Detect which cell encompasses the target text, then output its [x, y] center coordinate. 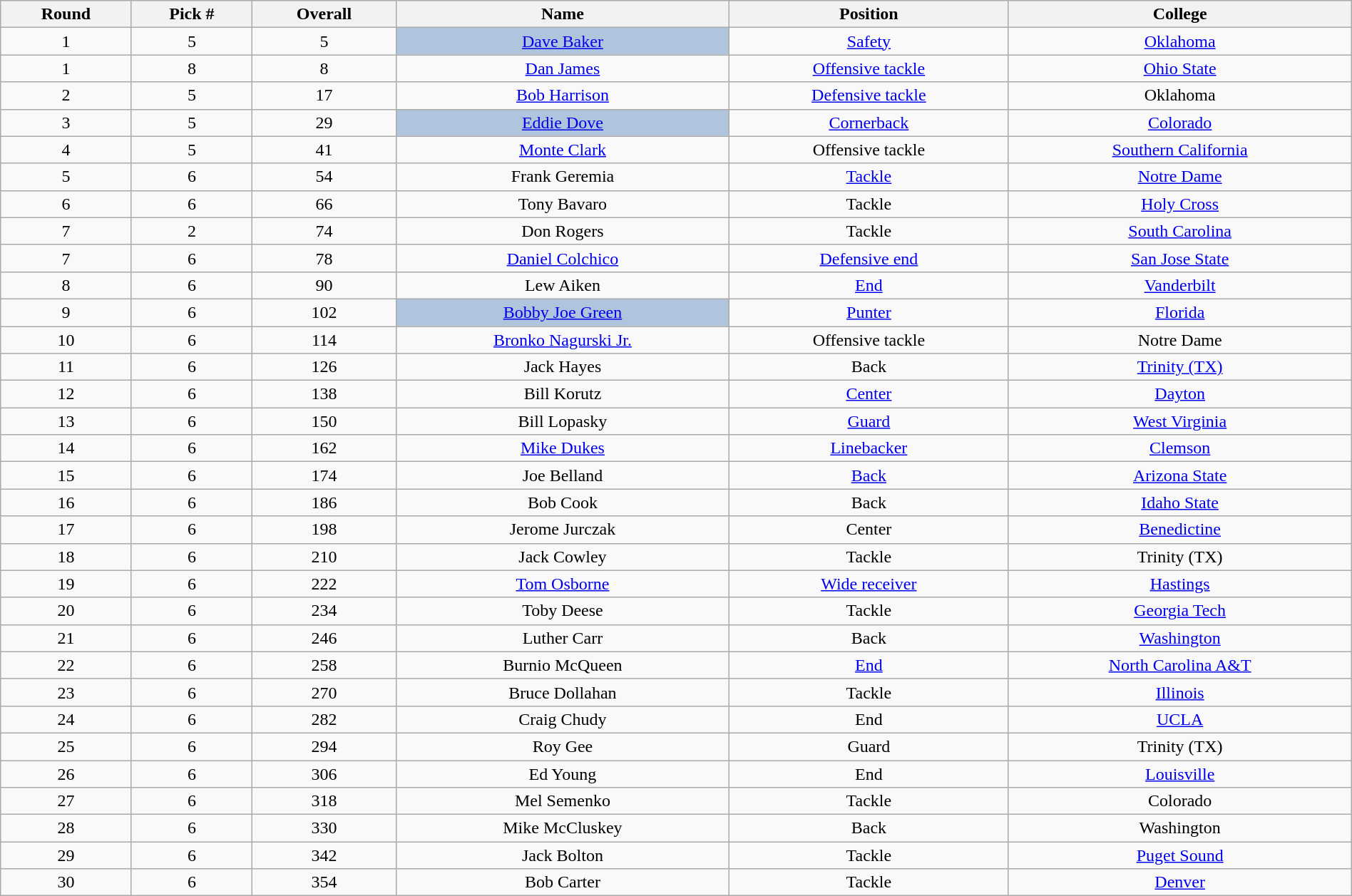
25 [66, 746]
Denver [1179, 882]
18 [66, 557]
270 [324, 692]
102 [324, 312]
Defensive tackle [869, 96]
41 [324, 150]
Dave Baker [562, 41]
20 [66, 611]
Bobby Joe Green [562, 312]
19 [66, 584]
23 [66, 692]
74 [324, 231]
22 [66, 665]
Bruce Dollahan [562, 692]
Hastings [1179, 584]
138 [324, 394]
210 [324, 557]
318 [324, 801]
114 [324, 340]
24 [66, 719]
Jack Hayes [562, 367]
Idaho State [1179, 503]
Jerome Jurczak [562, 530]
Jack Bolton [562, 855]
Don Rogers [562, 231]
Ohio State [1179, 68]
162 [324, 448]
San Jose State [1179, 258]
Clemson [1179, 448]
North Carolina A&T [1179, 665]
26 [66, 773]
South Carolina [1179, 231]
Mel Semenko [562, 801]
27 [66, 801]
234 [324, 611]
College [1179, 14]
Tom Osborne [562, 584]
3 [66, 123]
330 [324, 828]
13 [66, 421]
Cornerback [869, 123]
198 [324, 530]
Position [869, 14]
Mike Dukes [562, 448]
Overall [324, 14]
Tony Bavaro [562, 204]
Toby Deese [562, 611]
Louisville [1179, 773]
21 [66, 638]
16 [66, 503]
126 [324, 367]
186 [324, 503]
Arizona State [1179, 475]
Frank Geremia [562, 177]
246 [324, 638]
Benedictine [1179, 530]
Monte Clark [562, 150]
Bob Harrison [562, 96]
354 [324, 882]
Southern California [1179, 150]
Bob Cook [562, 503]
9 [66, 312]
78 [324, 258]
66 [324, 204]
Roy Gee [562, 746]
15 [66, 475]
Linebacker [869, 448]
Mike McCluskey [562, 828]
282 [324, 719]
Defensive end [869, 258]
Dan James [562, 68]
Illinois [1179, 692]
12 [66, 394]
Daniel Colchico [562, 258]
Holy Cross [1179, 204]
54 [324, 177]
UCLA [1179, 719]
Joe Belland [562, 475]
Safety [869, 41]
Bill Lopasky [562, 421]
Jack Cowley [562, 557]
Burnio McQueen [562, 665]
Luther Carr [562, 638]
294 [324, 746]
Wide receiver [869, 584]
Eddie Dove [562, 123]
306 [324, 773]
Round [66, 14]
28 [66, 828]
222 [324, 584]
Name [562, 14]
30 [66, 882]
Dayton [1179, 394]
Puget Sound [1179, 855]
Pick # [192, 14]
Bill Korutz [562, 394]
Florida [1179, 312]
342 [324, 855]
14 [66, 448]
150 [324, 421]
Ed Young [562, 773]
Lew Aiken [562, 285]
4 [66, 150]
Bob Carter [562, 882]
90 [324, 285]
10 [66, 340]
Craig Chudy [562, 719]
174 [324, 475]
258 [324, 665]
11 [66, 367]
Bronko Nagurski Jr. [562, 340]
Punter [869, 312]
West Virginia [1179, 421]
Georgia Tech [1179, 611]
Vanderbilt [1179, 285]
